Return (X, Y) of the center of cell containing provided text 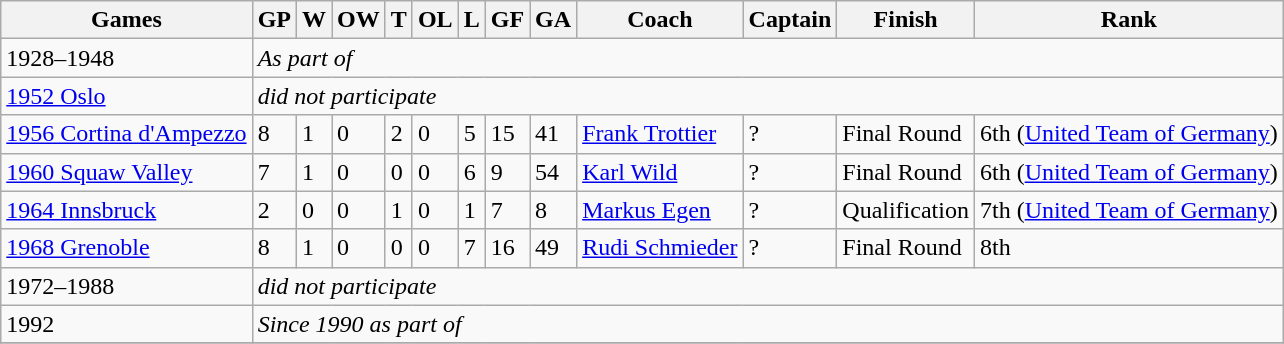
15 (507, 134)
1992 (126, 324)
5 (472, 134)
41 (554, 134)
1968 Grenoble (126, 248)
Rudi Schmieder (660, 248)
L (472, 20)
8th (1128, 248)
1972–1988 (126, 286)
Qualification (906, 210)
Frank Trottier (660, 134)
49 (554, 248)
W (314, 20)
9 (507, 172)
OW (359, 20)
6 (472, 172)
7th (United Team of Germany) (1128, 210)
1956 Cortina d'Ampezzo (126, 134)
GF (507, 20)
OL (435, 20)
T (398, 20)
1964 Innsbruck (126, 210)
54 (554, 172)
Captain (790, 20)
Rank (1128, 20)
16 (507, 248)
1928–1948 (126, 58)
As part of (768, 58)
Since 1990 as part of (768, 324)
Markus Egen (660, 210)
GP (274, 20)
Games (126, 20)
Coach (660, 20)
1960 Squaw Valley (126, 172)
Finish (906, 20)
GA (554, 20)
1952 Oslo (126, 96)
Karl Wild (660, 172)
